Find where the given text appears and provide that cell's center as (X, Y) coordinate. 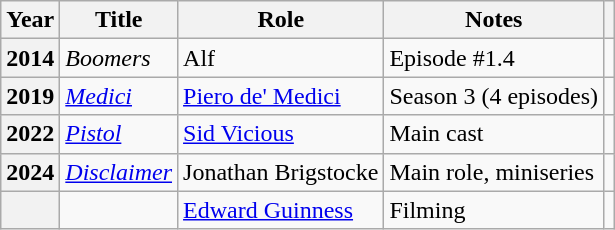
Edward Guinness (281, 210)
Boomers (119, 58)
Alf (281, 58)
Filming (494, 210)
Season 3 (4 episodes) (494, 96)
Disclaimer (119, 172)
2024 (30, 172)
Episode #1.4 (494, 58)
Year (30, 20)
Pistol (119, 134)
Role (281, 20)
Piero de' Medici (281, 96)
Title (119, 20)
2014 (30, 58)
Jonathan Brigstocke (281, 172)
Main cast (494, 134)
Sid Vicious (281, 134)
Medici (119, 96)
Notes (494, 20)
2022 (30, 134)
Main role, miniseries (494, 172)
2019 (30, 96)
